Determine the (X, Y) coordinate at the center of the cell enclosing the given text.  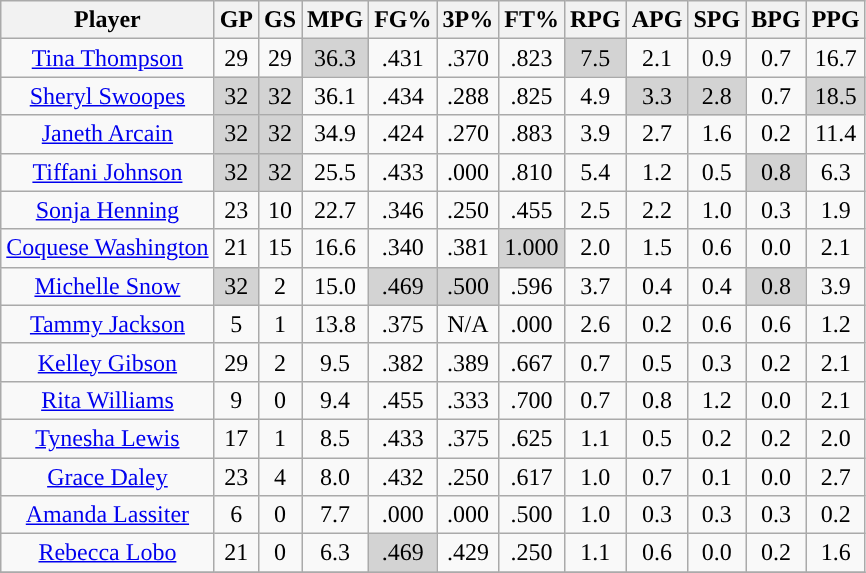
Sheryl Swoopes (108, 96)
.825 (532, 96)
Rita Williams (108, 400)
15 (280, 248)
2.8 (717, 96)
15.0 (336, 286)
16.6 (336, 248)
.424 (403, 134)
.346 (403, 210)
1.9 (836, 210)
N/A (468, 324)
2.5 (595, 210)
Sonja Henning (108, 210)
RPG (595, 20)
Tynesha Lewis (108, 438)
25.5 (336, 172)
5.4 (595, 172)
.596 (532, 286)
.810 (532, 172)
9.5 (336, 362)
Rebecca Lobo (108, 553)
.431 (403, 58)
Amanda Lassiter (108, 515)
2.2 (657, 210)
0.1 (717, 477)
9 (236, 400)
3P% (468, 20)
.823 (532, 58)
.883 (532, 134)
.370 (468, 58)
MPG (336, 20)
GP (236, 20)
16.7 (836, 58)
.667 (532, 362)
GS (280, 20)
2.6 (595, 324)
Coquese Washington (108, 248)
18.5 (836, 96)
Tiffani Johnson (108, 172)
.432 (403, 477)
.382 (403, 362)
0.9 (717, 58)
5 (236, 324)
11.4 (836, 134)
6 (236, 515)
34.9 (336, 134)
FT% (532, 20)
Janeth Arcain (108, 134)
8.0 (336, 477)
3.3 (657, 96)
Player (108, 20)
10 (280, 210)
1.5 (657, 248)
Michelle Snow (108, 286)
Tina Thompson (108, 58)
.700 (532, 400)
3.7 (595, 286)
.340 (403, 248)
Kelley Gibson (108, 362)
4.9 (595, 96)
1.000 (532, 248)
7.7 (336, 515)
22.7 (336, 210)
4 (280, 477)
7.5 (595, 58)
.270 (468, 134)
13.8 (336, 324)
FG% (403, 20)
.617 (532, 477)
BPG (776, 20)
.434 (403, 96)
36.1 (336, 96)
.625 (532, 438)
.389 (468, 362)
PPG (836, 20)
Tammy Jackson (108, 324)
36.3 (336, 58)
SPG (717, 20)
.381 (468, 248)
APG (657, 20)
Grace Daley (108, 477)
9.4 (336, 400)
8.5 (336, 438)
.333 (468, 400)
.288 (468, 96)
.429 (468, 553)
17 (236, 438)
